Return (X, Y) of the center of cell containing provided text 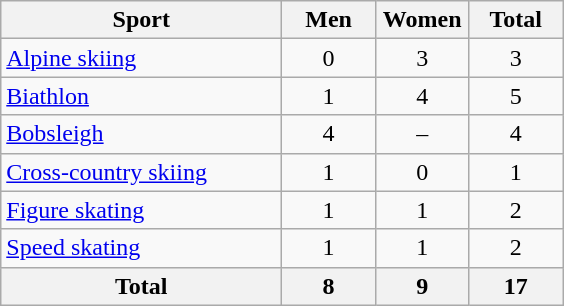
Figure skating (142, 210)
Alpine skiing (142, 58)
Bobsleigh (142, 134)
Women (422, 20)
5 (516, 96)
Speed skating (142, 248)
9 (422, 286)
Sport (142, 20)
Cross-country skiing (142, 172)
Biathlon (142, 96)
8 (329, 286)
Men (329, 20)
17 (516, 286)
– (422, 134)
